Extract the [X, Y] coordinate from the center of the cell holding the provided text.  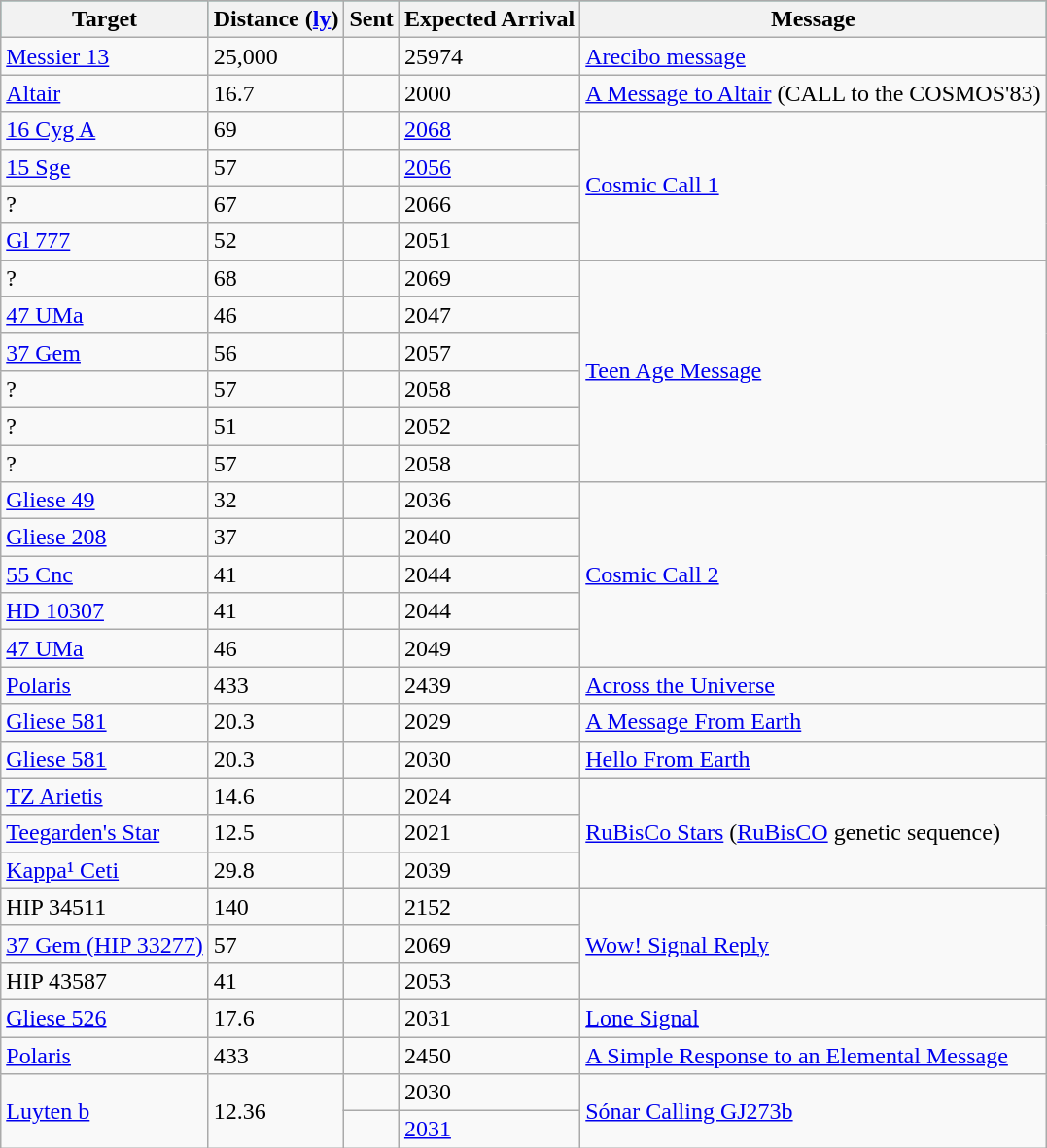
Target [105, 19]
RuBisCo Stars (RuBisCO genetic sequence) [813, 833]
Hello From Earth [813, 759]
37 Gem (HIP 33277) [105, 944]
HIP 34511 [105, 907]
2053 [489, 981]
25,000 [276, 56]
Gl 777 [105, 241]
TZ Arietis [105, 796]
37 Gem [105, 352]
12.5 [276, 833]
37 [276, 538]
15 Sge [105, 167]
67 [276, 204]
2439 [489, 685]
A Simple Response to an Elemental Message [813, 1055]
Distance (ly) [276, 19]
A Message to Altair (CALL to the COSMOS'83) [813, 93]
2056 [489, 167]
140 [276, 907]
2047 [489, 315]
Cosmic Call 2 [813, 574]
2057 [489, 352]
68 [276, 278]
2450 [489, 1055]
Message [813, 19]
2051 [489, 241]
2036 [489, 501]
Arecibo message [813, 56]
2029 [489, 722]
Kappa¹ Ceti [105, 870]
2052 [489, 426]
Sónar Calling GJ273b [813, 1111]
25974 [489, 56]
Messier 13 [105, 56]
Sent [371, 19]
Wow! Signal Reply [813, 944]
HIP 43587 [105, 981]
Teen Age Message [813, 370]
14.6 [276, 796]
Luyten b [105, 1111]
2040 [489, 538]
2000 [489, 93]
2066 [489, 204]
52 [276, 241]
Expected Arrival [489, 19]
55 Cnc [105, 574]
Gliese 208 [105, 538]
51 [276, 426]
32 [276, 501]
56 [276, 352]
A Message From Earth [813, 722]
Cosmic Call 1 [813, 186]
2039 [489, 870]
HD 10307 [105, 611]
2024 [489, 796]
Lone Signal [813, 1018]
16.7 [276, 93]
Teegarden's Star [105, 833]
12.36 [276, 1111]
2049 [489, 648]
17.6 [276, 1018]
2068 [489, 130]
Altair [105, 93]
69 [276, 130]
Gliese 49 [105, 501]
2021 [489, 833]
Across the Universe [813, 685]
Gliese 526 [105, 1018]
2152 [489, 907]
29.8 [276, 870]
16 Cyg A [105, 130]
